For the text-containing cell, return its midpoint in [x, y] coordinate format. 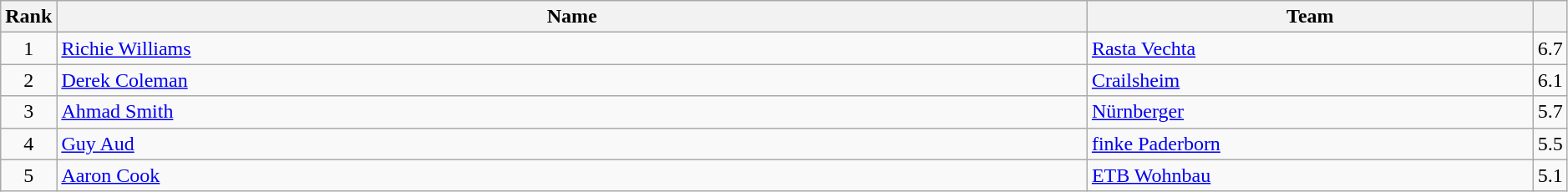
6.1 [1550, 80]
Rasta Vechta [1310, 48]
Name [572, 17]
Crailsheim [1310, 80]
Derek Coleman [572, 80]
5.5 [1550, 144]
Aaron Cook [572, 175]
Ahmad Smith [572, 112]
2 [28, 80]
Guy Aud [572, 144]
ETB Wohnbau [1310, 175]
1 [28, 48]
4 [28, 144]
3 [28, 112]
finke Paderborn [1310, 144]
Richie Williams [572, 48]
6.7 [1550, 48]
Nürnberger [1310, 112]
5 [28, 175]
Rank [28, 17]
5.1 [1550, 175]
Team [1310, 17]
5.7 [1550, 112]
